Determine the (X, Y) coordinate at the center of the cell enclosing the given text.  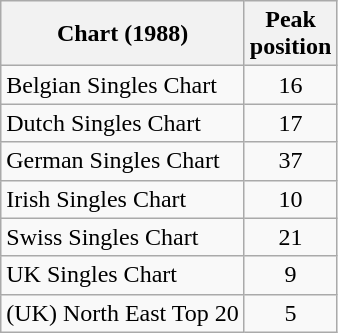
5 (290, 313)
Dutch Singles Chart (123, 123)
9 (290, 275)
17 (290, 123)
Belgian Singles Chart (123, 85)
10 (290, 199)
16 (290, 85)
German Singles Chart (123, 161)
37 (290, 161)
Irish Singles Chart (123, 199)
21 (290, 237)
(UK) North East Top 20 (123, 313)
Swiss Singles Chart (123, 237)
Peakposition (290, 34)
Chart (1988) (123, 34)
UK Singles Chart (123, 275)
